For the text-containing cell, return its midpoint in [x, y] coordinate format. 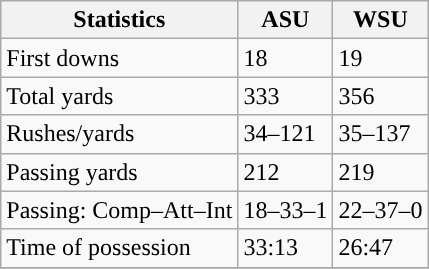
356 [380, 96]
18 [286, 58]
Rushes/yards [120, 134]
Time of possession [120, 248]
19 [380, 58]
18–33–1 [286, 210]
Statistics [120, 20]
ASU [286, 20]
Total yards [120, 96]
33:13 [286, 248]
First downs [120, 58]
212 [286, 172]
34–121 [286, 134]
333 [286, 96]
35–137 [380, 134]
WSU [380, 20]
Passing: Comp–Att–Int [120, 210]
26:47 [380, 248]
Passing yards [120, 172]
22–37–0 [380, 210]
219 [380, 172]
